Find where the given text appears and provide that cell's center as (X, Y) coordinate. 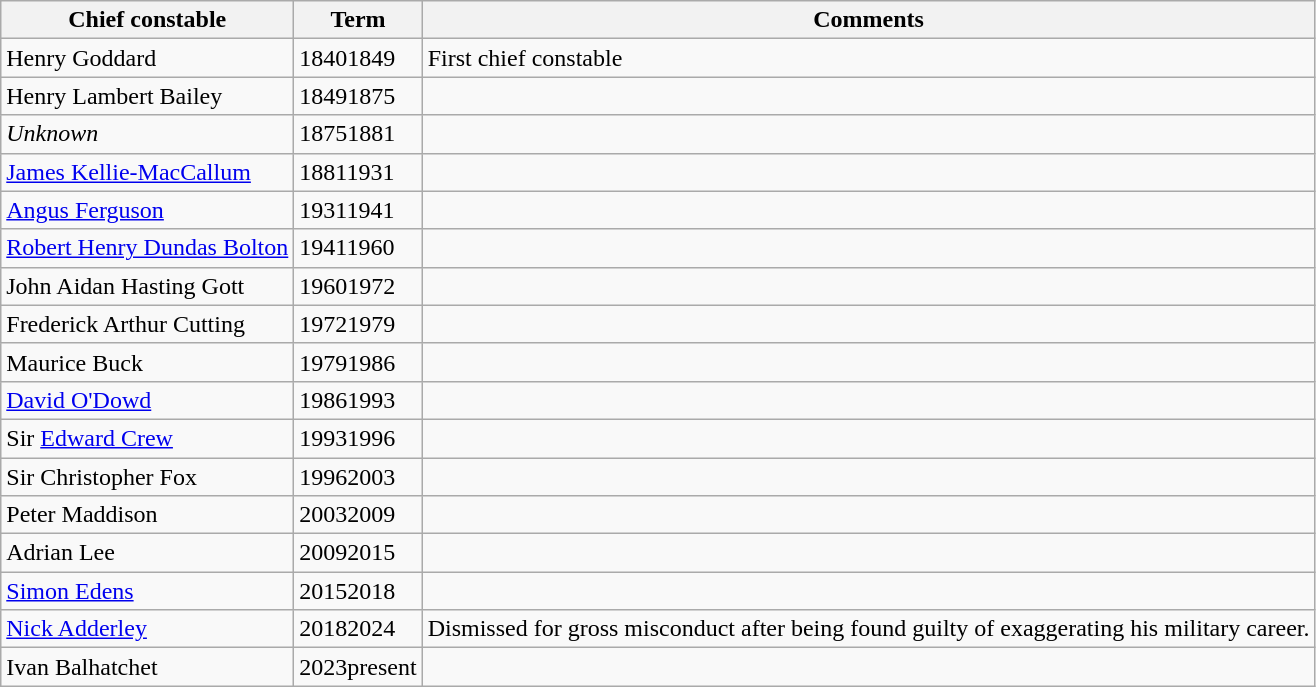
19601972 (358, 286)
Nick Adderley (148, 629)
Henry Goddard (148, 58)
James Kellie-MacCallum (148, 172)
First chief constable (868, 58)
Chief constable (148, 20)
Peter Maddison (148, 515)
18751881 (358, 134)
20152018 (358, 591)
18811931 (358, 172)
19861993 (358, 400)
Unknown (148, 134)
John Aidan Hasting Gott (148, 286)
19411960 (358, 248)
Dismissed for gross misconduct after being found guilty of exaggerating his military career. (868, 629)
Ivan Balhatchet (148, 667)
Adrian Lee (148, 553)
20182024 (358, 629)
Frederick Arthur Cutting (148, 324)
19962003 (358, 477)
Comments (868, 20)
19791986 (358, 362)
19721979 (358, 324)
20032009 (358, 515)
Angus Ferguson (148, 210)
18491875 (358, 96)
David O'Dowd (148, 400)
20092015 (358, 553)
18401849 (358, 58)
Term (358, 20)
19931996 (358, 438)
Sir Christopher Fox (148, 477)
Simon Edens (148, 591)
2023present (358, 667)
Sir Edward Crew (148, 438)
Maurice Buck (148, 362)
19311941 (358, 210)
Henry Lambert Bailey (148, 96)
Robert Henry Dundas Bolton (148, 248)
